Locate the cell with the specified text and output its (X, Y) center coordinate. 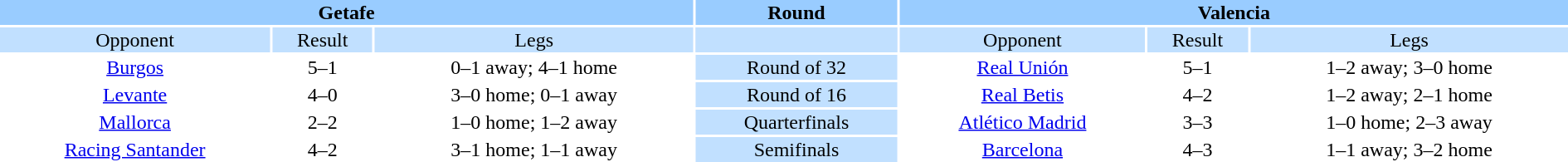
Racing Santander (134, 150)
4–0 (322, 95)
1–2 away; 2–1 home (1409, 95)
1–2 away; 3–0 home (1409, 67)
Semifinals (796, 150)
2–2 (322, 122)
1–0 home; 1–2 away (534, 122)
3–3 (1198, 122)
4–3 (1198, 150)
Levante (134, 95)
3–1 home; 1–1 away (534, 150)
Mallorca (134, 122)
Valencia (1234, 12)
Round (796, 12)
Barcelona (1022, 150)
1–1 away; 3–2 home (1409, 150)
Burgos (134, 67)
Quarterfinals (796, 122)
Atlético Madrid (1022, 122)
1–0 home; 2–3 away (1409, 122)
Round of 16 (796, 95)
0–1 away; 4–1 home (534, 67)
Real Betis (1022, 95)
Round of 32 (796, 67)
3–0 home; 0–1 away (534, 95)
Getafe (347, 12)
Real Unión (1022, 67)
